Search for the cell housing the specified text and yield its [X, Y] center coordinate. 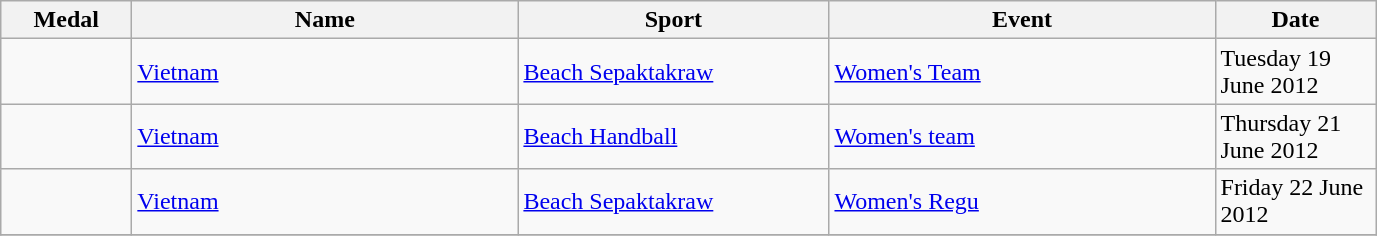
Event [1022, 20]
Date [1296, 20]
Women's Team [1022, 72]
Women's Regu [1022, 202]
Medal [66, 20]
Women's team [1022, 136]
Tuesday 19 June 2012 [1296, 72]
Sport [674, 20]
Name [325, 20]
Thursday 21 June 2012 [1296, 136]
Beach Handball [674, 136]
Friday 22 June 2012 [1296, 202]
